Find where the given text appears and provide that cell's center as (x, y) coordinate. 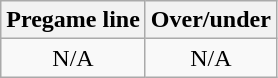
Over/under (210, 20)
Pregame line (74, 20)
